Detect which cell encompasses the target text, then output its [x, y] center coordinate. 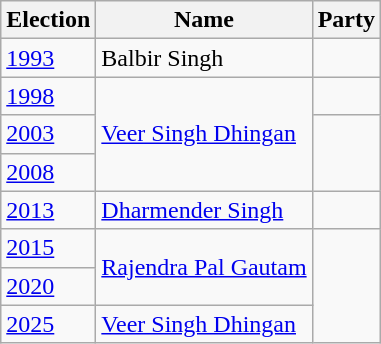
1998 [48, 96]
Rajendra Pal Gautam [204, 267]
2025 [48, 324]
2013 [48, 210]
Party [346, 20]
Balbir Singh [204, 58]
2003 [48, 134]
Dharmender Singh [204, 210]
1993 [48, 58]
Name [204, 20]
2020 [48, 286]
Election [48, 20]
2015 [48, 248]
2008 [48, 172]
